Detect which cell encompasses the target text, then output its (X, Y) center coordinate. 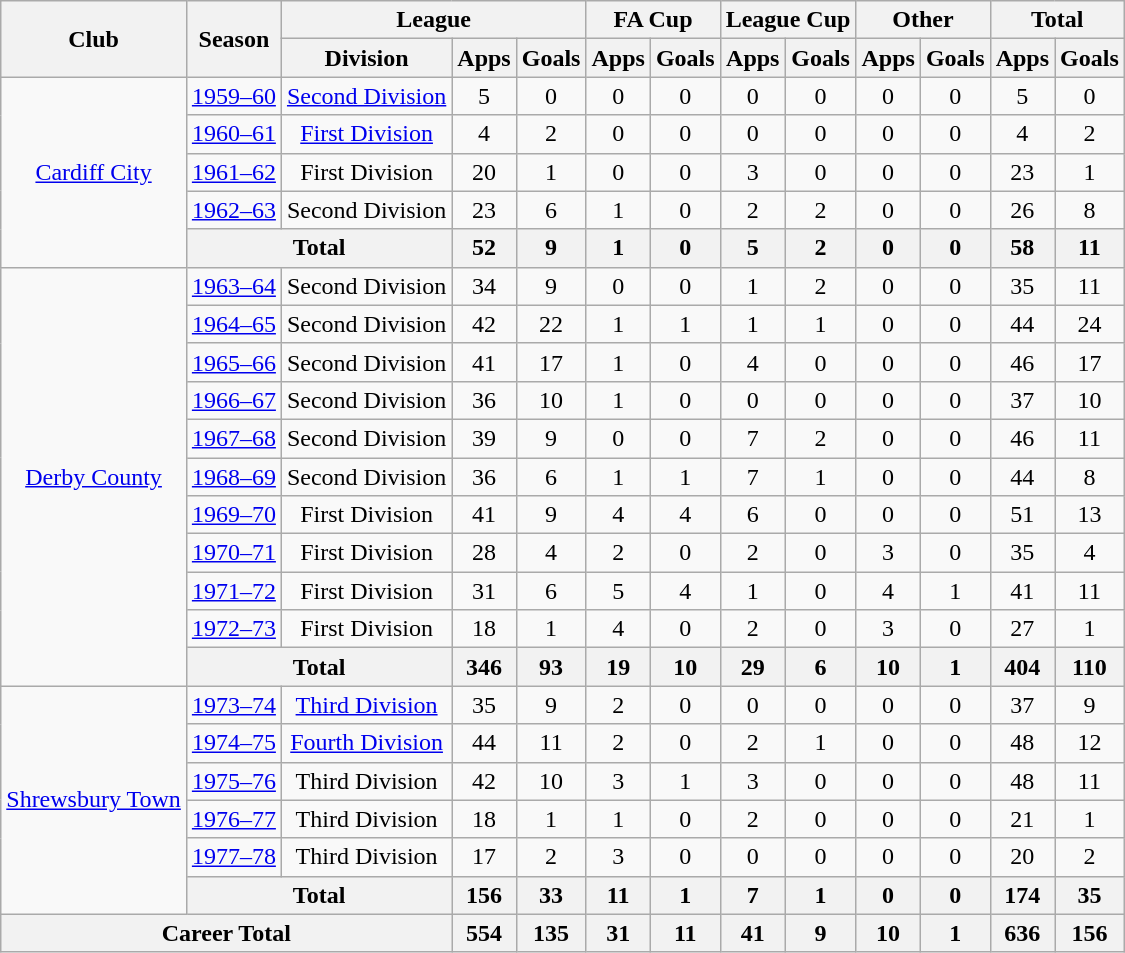
1960–61 (234, 134)
1977–78 (234, 857)
League Cup (788, 20)
1972–73 (234, 629)
1964–65 (234, 324)
Other (923, 20)
1967–68 (234, 438)
19 (618, 667)
29 (752, 667)
1970–71 (234, 553)
1963–64 (234, 286)
1966–67 (234, 400)
Cardiff City (94, 172)
Season (234, 39)
1975–76 (234, 781)
13 (1090, 515)
1974–75 (234, 743)
28 (484, 553)
1961–62 (234, 172)
404 (1022, 667)
1968–69 (234, 477)
174 (1022, 895)
1959–60 (234, 96)
33 (551, 895)
22 (551, 324)
93 (551, 667)
346 (484, 667)
554 (484, 933)
27 (1022, 629)
Division (366, 58)
21 (1022, 819)
135 (551, 933)
636 (1022, 933)
1962–63 (234, 210)
Shrewsbury Town (94, 800)
12 (1090, 743)
52 (484, 248)
51 (1022, 515)
Club (94, 39)
110 (1090, 667)
58 (1022, 248)
24 (1090, 324)
FA Cup (653, 20)
39 (484, 438)
Career Total (226, 933)
League (434, 20)
Derby County (94, 476)
Fourth Division (366, 743)
1971–72 (234, 591)
26 (1022, 210)
34 (484, 286)
1969–70 (234, 515)
1965–66 (234, 362)
1973–74 (234, 705)
1976–77 (234, 819)
